Determine the [X, Y] coordinate at the center of the cell enclosing the given text.  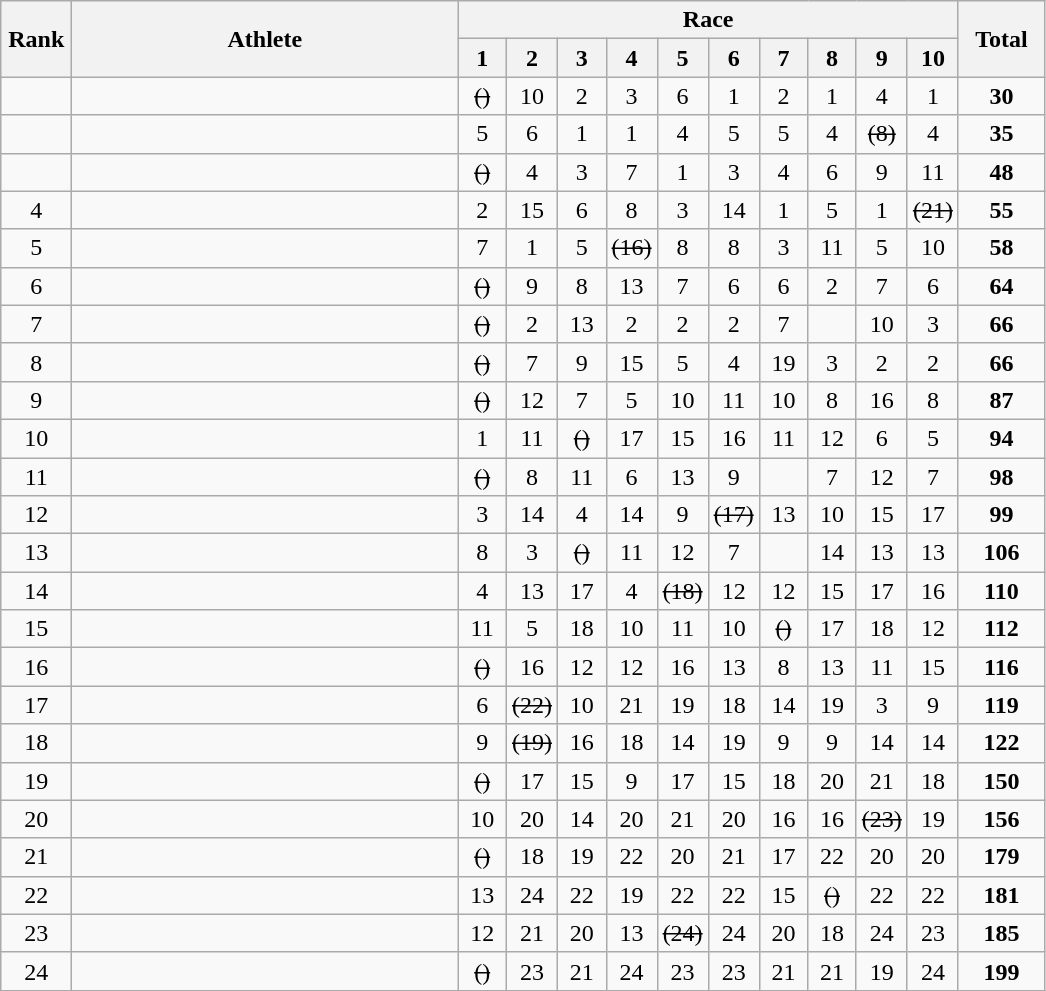
(16) [632, 248]
Race [708, 20]
122 [1001, 743]
64 [1001, 286]
116 [1001, 667]
87 [1001, 400]
Total [1001, 39]
119 [1001, 705]
(17) [734, 515]
179 [1001, 857]
58 [1001, 248]
(24) [682, 933]
Athlete [265, 39]
99 [1001, 515]
106 [1001, 553]
110 [1001, 591]
(18) [682, 591]
48 [1001, 172]
185 [1001, 933]
181 [1001, 895]
98 [1001, 477]
94 [1001, 438]
(22) [532, 705]
(23) [882, 819]
(8) [882, 134]
(21) [932, 210]
(19) [532, 743]
35 [1001, 134]
112 [1001, 629]
150 [1001, 781]
55 [1001, 210]
30 [1001, 96]
199 [1001, 971]
Rank [36, 39]
156 [1001, 819]
